Scan for the cell matching the given text and deliver its (x, y) coordinate at center. 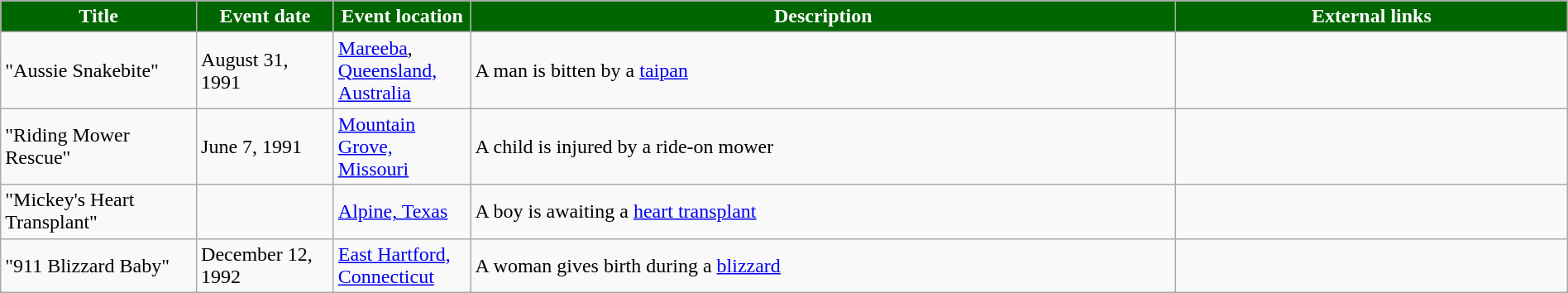
"911 Blizzard Baby" (99, 265)
"Aussie Snakebite" (99, 70)
Mountain Grove, Missouri (402, 146)
Mareeba, Queensland, Australia (402, 70)
Title (99, 17)
Description (824, 17)
June 7, 1991 (265, 146)
A man is bitten by a taipan (824, 70)
A woman gives birth during a blizzard (824, 265)
External links (1372, 17)
A child is injured by a ride-on mower (824, 146)
"Mickey's Heart Transplant" (99, 212)
East Hartford, Connecticut (402, 265)
Event date (265, 17)
Event location (402, 17)
December 12, 1992 (265, 265)
Alpine, Texas (402, 212)
"Riding Mower Rescue" (99, 146)
August 31, 1991 (265, 70)
A boy is awaiting a heart transplant (824, 212)
